For the text-containing cell, return its midpoint in [X, Y] coordinate format. 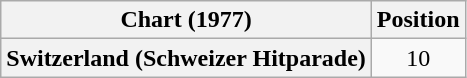
Switzerland (Schweizer Hitparade) [186, 58]
Position [418, 20]
Chart (1977) [186, 20]
10 [418, 58]
